Determine the [X, Y] coordinate at the center of the cell enclosing the given text.  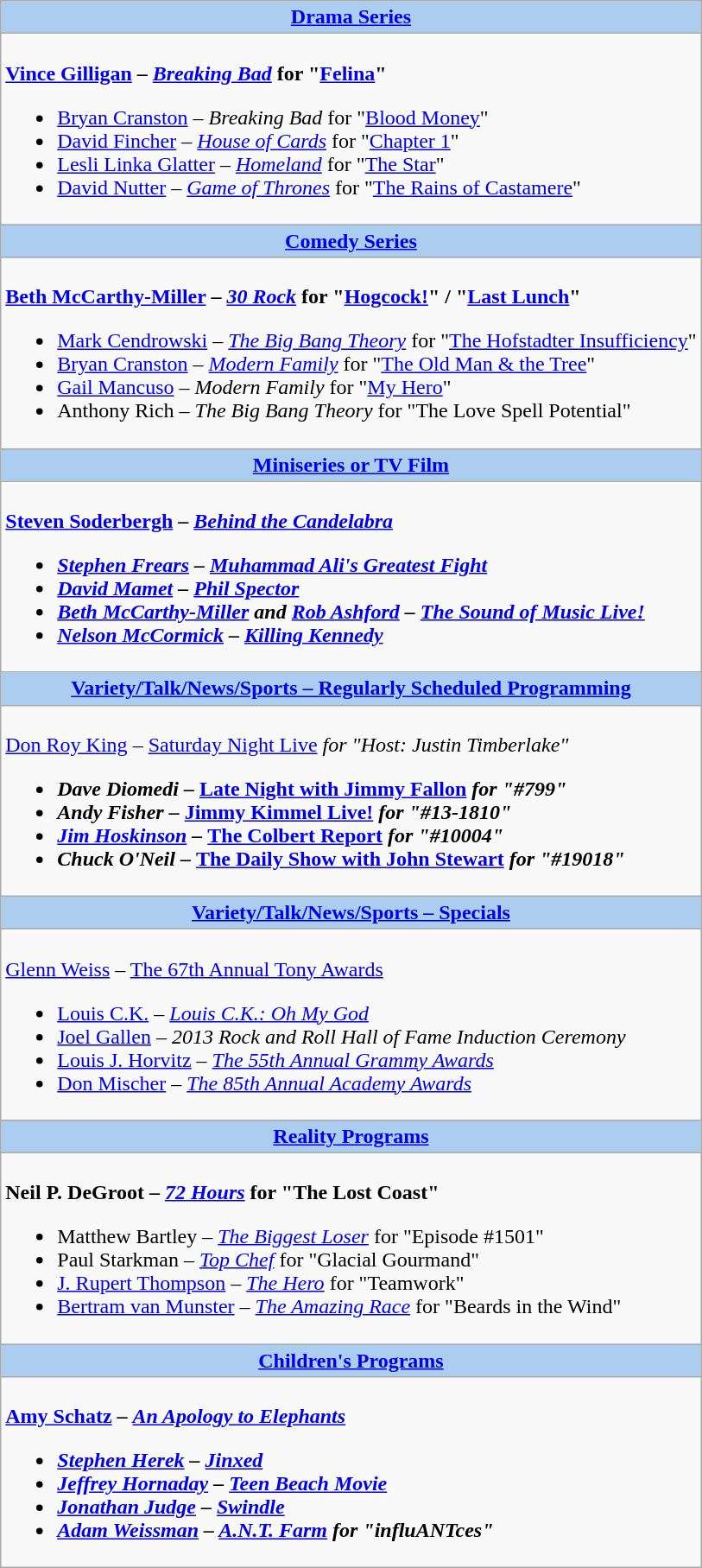
Reality Programs [351, 1136]
Drama Series [351, 17]
Comedy Series [351, 241]
Children's Programs [351, 1361]
Variety/Talk/News/Sports – Regularly Scheduled Programming [351, 689]
Miniseries or TV Film [351, 465]
Variety/Talk/News/Sports – Specials [351, 912]
